Locate the cell with the specified text and output its (x, y) center coordinate. 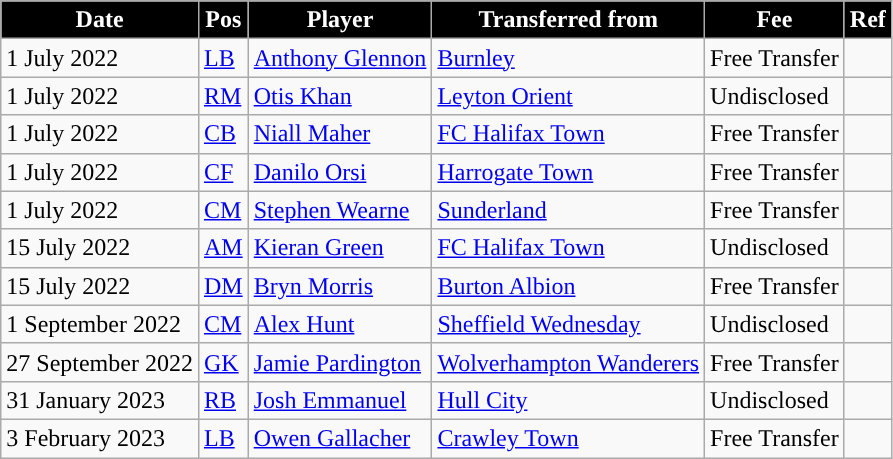
3 February 2023 (100, 438)
31 January 2023 (100, 400)
Transferred from (568, 20)
Fee (775, 20)
Niall Maher (340, 134)
Pos (223, 20)
CB (223, 134)
Anthony Glennon (340, 58)
Ref (868, 20)
AM (223, 248)
Stephen Wearne (340, 210)
Jamie Pardington (340, 362)
Sunderland (568, 210)
Player (340, 20)
Wolverhampton Wanderers (568, 362)
1 September 2022 (100, 324)
RM (223, 96)
Danilo Orsi (340, 172)
GK (223, 362)
DM (223, 286)
CF (223, 172)
Burton Albion (568, 286)
Crawley Town (568, 438)
RB (223, 400)
Owen Gallacher (340, 438)
Bryn Morris (340, 286)
Josh Emmanuel (340, 400)
Harrogate Town (568, 172)
Otis Khan (340, 96)
Kieran Green (340, 248)
Date (100, 20)
Leyton Orient (568, 96)
Sheffield Wednesday (568, 324)
27 September 2022 (100, 362)
Hull City (568, 400)
Alex Hunt (340, 324)
Burnley (568, 58)
